Return the [x, y] coordinate for the center point of the cell that contains the specified text.  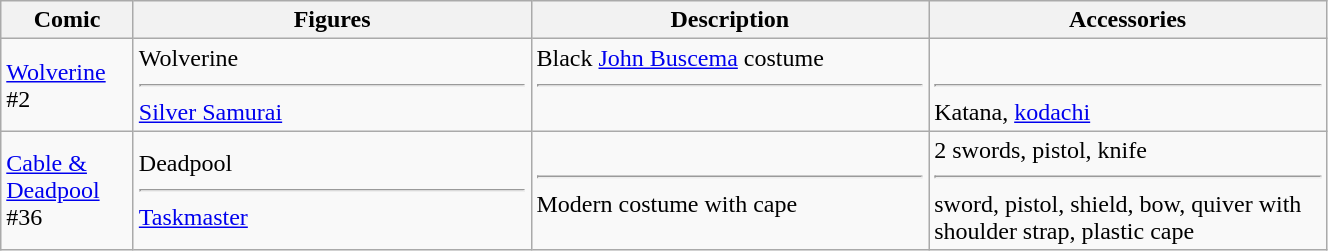
Katana, kodachi [1128, 85]
Figures [332, 20]
Accessories [1128, 20]
Comic [68, 20]
Cable & Deadpool #36 [68, 190]
Modern costume with cape [730, 190]
Description [730, 20]
Wolverine #2 [68, 85]
DeadpoolTaskmaster [332, 190]
2 swords, pistol, knifesword, pistol, shield, bow, quiver with shoulder strap, plastic cape [1128, 190]
Black John Buscema costume [730, 85]
WolverineSilver Samurai [332, 85]
